Capture the cell that displays the provided text and extract its (x, y) central coordinate. 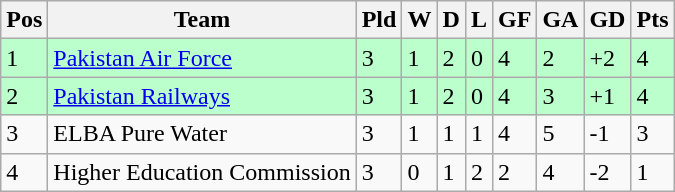
W (420, 20)
GA (560, 20)
Pts (652, 20)
Team (202, 20)
+1 (608, 96)
5 (560, 134)
D (451, 20)
+2 (608, 58)
Higher Education Commission (202, 172)
L (478, 20)
Pakistan Air Force (202, 58)
Pos (24, 20)
GD (608, 20)
ELBA Pure Water (202, 134)
-2 (608, 172)
GF (514, 20)
-1 (608, 134)
Pld (379, 20)
Pakistan Railways (202, 96)
